Search for the cell housing the specified text and yield its (X, Y) center coordinate. 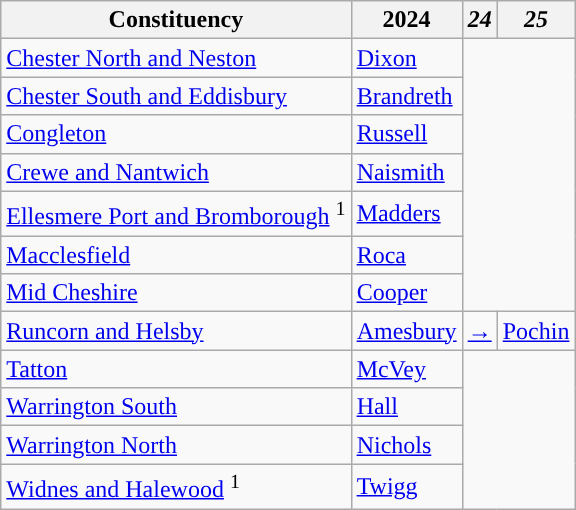
Congleton (176, 134)
Widnes and Halewood 1 (176, 486)
Pochin (536, 331)
Nichols (406, 445)
24 (480, 20)
Russell (406, 134)
Constituency (176, 20)
Amesbury (406, 331)
Runcorn and Helsby (176, 331)
Brandreth (406, 96)
→ (480, 331)
Mid Cheshire (176, 293)
Chester South and Eddisbury (176, 96)
Hall (406, 407)
Crewe and Nantwich (176, 172)
Chester North and Neston (176, 58)
Dixon (406, 58)
Warrington South (176, 407)
Tatton (176, 369)
Cooper (406, 293)
Warrington North (176, 445)
Naismith (406, 172)
Madders (406, 214)
25 (536, 20)
Twigg (406, 486)
McVey (406, 369)
2024 (406, 20)
Macclesfield (176, 255)
Ellesmere Port and Bromborough 1 (176, 214)
Roca (406, 255)
